Scan for the cell matching the given text and deliver its (X, Y) coordinate at center. 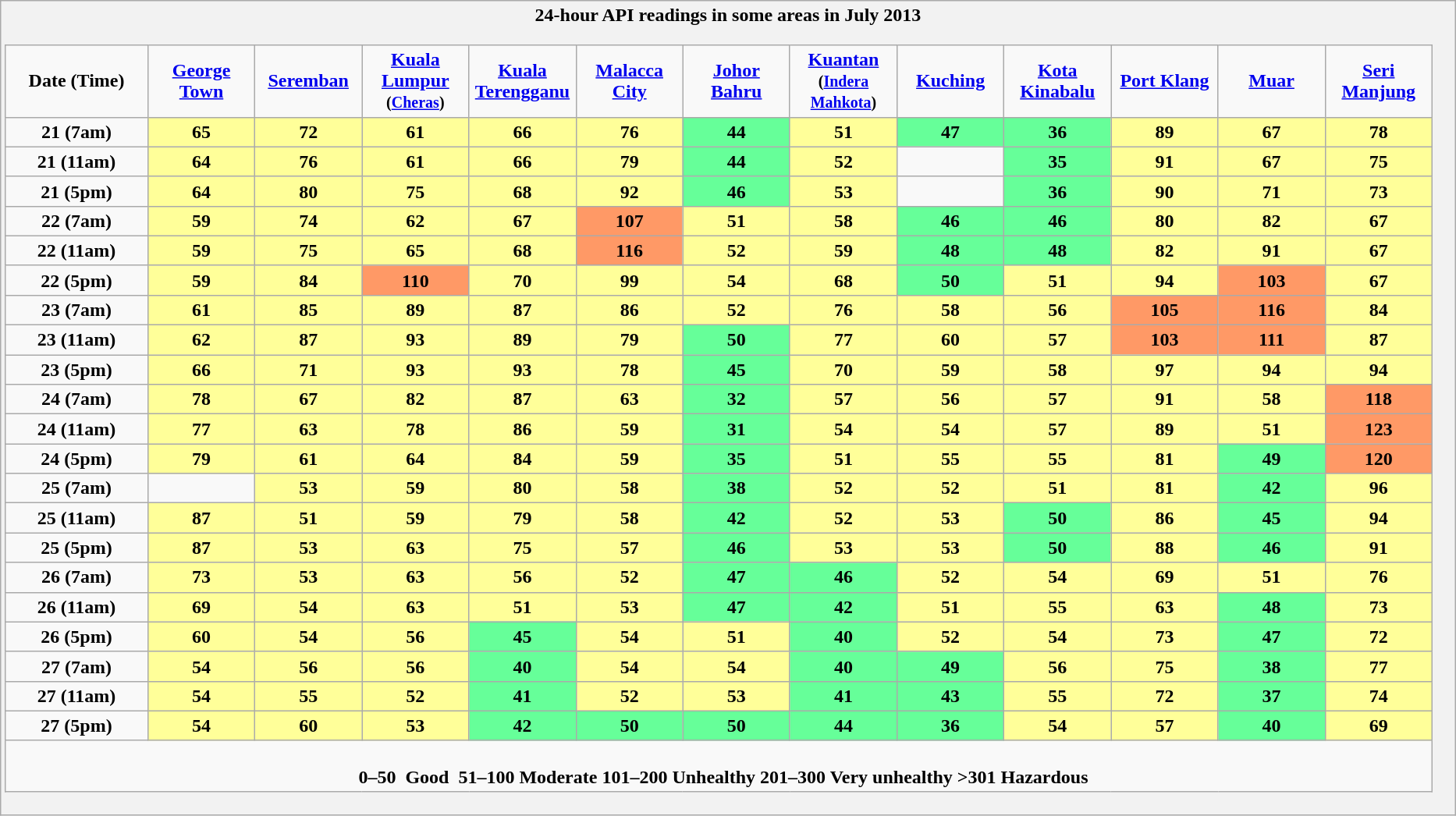
0–50 Good 51–100 Moderate 101–200 Unhealthy 201–300 Very unhealthy >301 Hazardous (719, 766)
37 (1272, 696)
Kuala Terengganu (523, 81)
110 (415, 280)
111 (1272, 340)
Seri Manjung (1378, 81)
92 (629, 191)
Muar (1272, 81)
85 (309, 310)
27 (5pm) (76, 726)
Kuala Lumpur(Cheras) (415, 81)
90 (1164, 191)
23 (7am) (76, 310)
Date (Time) (76, 81)
27 (7am) (76, 666)
107 (629, 221)
23 (5pm) (76, 370)
George Town (201, 81)
21 (7am) (76, 132)
Johor Bahru (737, 81)
26 (5pm) (76, 637)
97 (1164, 370)
99 (629, 280)
96 (1378, 488)
Kota Kinabalu (1058, 81)
Malacca City (629, 81)
Port Klang (1164, 81)
43 (950, 696)
123 (1378, 429)
Kuching (950, 81)
23 (11am) (76, 340)
Kuantan(Indera Mahkota) (843, 81)
26 (11am) (76, 607)
32 (737, 399)
25 (11am) (76, 518)
24 (7am) (76, 399)
22 (11am) (76, 250)
21 (5pm) (76, 191)
27 (11am) (76, 696)
22 (7am) (76, 221)
120 (1378, 459)
26 (7am) (76, 577)
25 (5pm) (76, 548)
31 (737, 429)
21 (11am) (76, 161)
118 (1378, 399)
24 (5pm) (76, 459)
25 (7am) (76, 488)
24 (11am) (76, 429)
Seremban (309, 81)
105 (1164, 310)
22 (5pm) (76, 280)
88 (1164, 548)
